Pinpoint the cell where the given text exists, returning its [X, Y] midpoint coordinate. 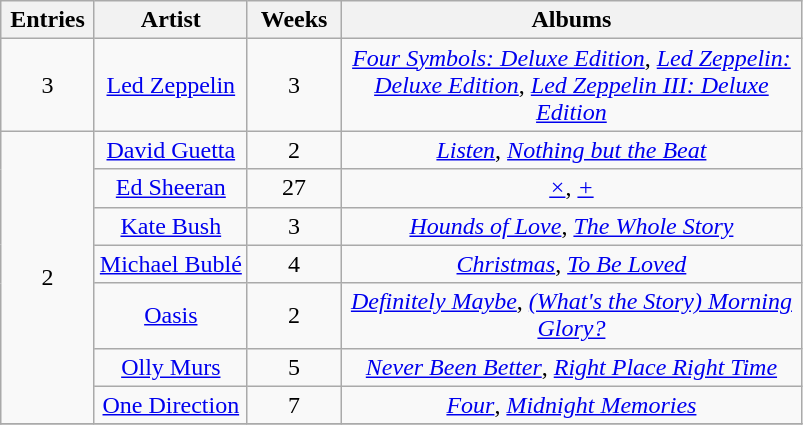
Definitely Maybe, (What's the Story) Morning Glory? [572, 316]
Weeks [294, 20]
Entries [48, 20]
Listen, Nothing but the Beat [572, 150]
Olly Murs [170, 367]
Hounds of Love, The Whole Story [572, 226]
One Direction [170, 405]
Never Been Better, Right Place Right Time [572, 367]
5 [294, 367]
×, + [572, 188]
Four, Midnight Memories [572, 405]
Albums [572, 20]
Oasis [170, 316]
7 [294, 405]
4 [294, 264]
Michael Bublé [170, 264]
Led Zeppelin [170, 85]
Four Symbols: Deluxe Edition, Led Zeppelin: Deluxe Edition, Led Zeppelin III: Deluxe Edition [572, 85]
Artist [170, 20]
Christmas, To Be Loved [572, 264]
Kate Bush [170, 226]
Ed Sheeran [170, 188]
David Guetta [170, 150]
27 [294, 188]
